Capture the cell that displays the provided text and extract its [x, y] central coordinate. 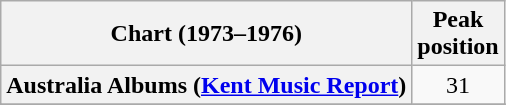
31 [458, 85]
Australia Albums (Kent Music Report) [206, 85]
Peakposition [458, 34]
Chart (1973–1976) [206, 34]
